Capture the cell that displays the provided text and extract its [X, Y] central coordinate. 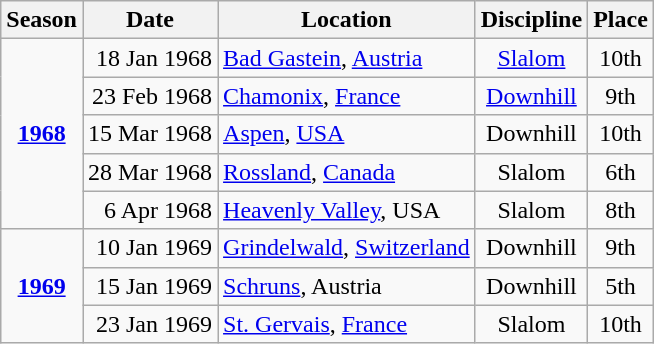
Schruns, Austria [347, 286]
Bad Gastein, Austria [347, 58]
Discipline [531, 20]
23 Feb 1968 [150, 96]
Location [347, 20]
28 Mar 1968 [150, 172]
Chamonix, France [347, 96]
Place [621, 20]
Season [42, 20]
6th [621, 172]
Grindelwald, Switzerland [347, 248]
1968 [42, 134]
Date [150, 20]
15 Jan 1969 [150, 286]
St. Gervais, France [347, 324]
5th [621, 286]
10 Jan 1969 [150, 248]
1969 [42, 286]
23 Jan 1969 [150, 324]
Aspen, USA [347, 134]
6 Apr 1968 [150, 210]
18 Jan 1968 [150, 58]
8th [621, 210]
Heavenly Valley, USA [347, 210]
15 Mar 1968 [150, 134]
Rossland, Canada [347, 172]
